For the text-containing cell, return its midpoint in (X, Y) coordinate format. 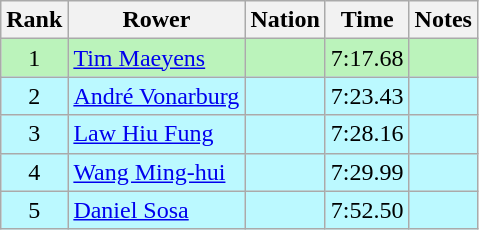
Daniel Sosa (156, 210)
Tim Maeyens (156, 58)
Notes (443, 20)
7:29.99 (367, 172)
Wang Ming-hui (156, 172)
5 (34, 210)
7:28.16 (367, 134)
André Vonarburg (156, 96)
4 (34, 172)
1 (34, 58)
Nation (285, 20)
3 (34, 134)
Rank (34, 20)
7:17.68 (367, 58)
Time (367, 20)
Law Hiu Fung (156, 134)
7:52.50 (367, 210)
7:23.43 (367, 96)
2 (34, 96)
Rower (156, 20)
